Detect which cell encompasses the target text, then output its [x, y] center coordinate. 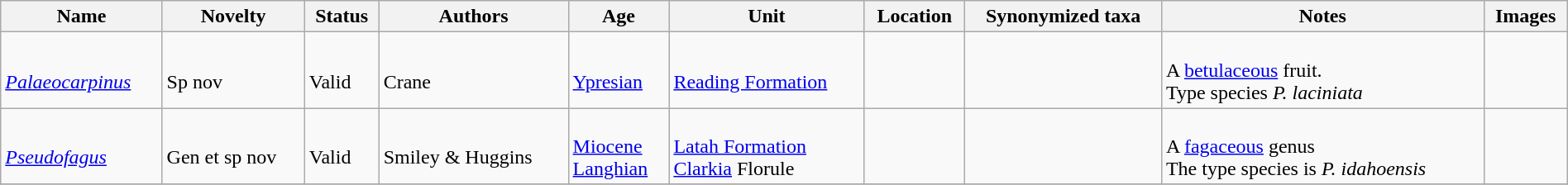
Crane [473, 70]
Unit [767, 17]
Gen et sp nov [233, 146]
Images [1525, 17]
Palaeocarpinus [81, 70]
Sp nov [233, 70]
Notes [1322, 17]
Latah FormationClarkia Florule [767, 146]
MioceneLanghian [619, 146]
Age [619, 17]
A betulaceous fruit. Type species P. laciniata [1322, 70]
Synonymized taxa [1064, 17]
Name [81, 17]
Novelty [233, 17]
Authors [473, 17]
Ypresian [619, 70]
A fagaceous genus The type species is P. idahoensis [1322, 146]
Status [342, 17]
Location [915, 17]
Reading Formation [767, 70]
Smiley & Huggins [473, 146]
Pseudofagus [81, 146]
